Search for the cell housing the specified text and yield its [X, Y] center coordinate. 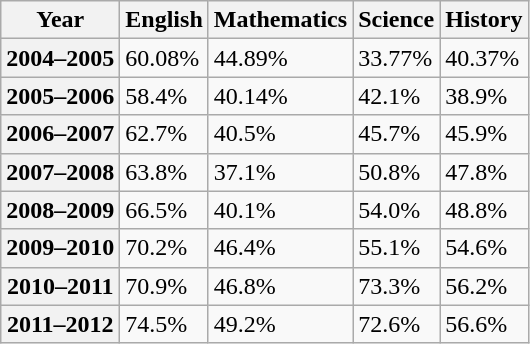
History [484, 20]
60.08% [164, 58]
44.89% [280, 58]
42.1% [396, 96]
33.77% [396, 58]
56.6% [484, 324]
Year [60, 20]
38.9% [484, 96]
47.8% [484, 172]
45.7% [396, 134]
2010–2011 [60, 286]
54.0% [396, 210]
63.8% [164, 172]
49.2% [280, 324]
40.37% [484, 58]
English [164, 20]
55.1% [396, 248]
2005–2006 [60, 96]
Mathematics [280, 20]
40.14% [280, 96]
2011–2012 [60, 324]
2009–2010 [60, 248]
40.1% [280, 210]
46.4% [280, 248]
2004–2005 [60, 58]
45.9% [484, 134]
2006–2007 [60, 134]
37.1% [280, 172]
70.2% [164, 248]
62.7% [164, 134]
70.9% [164, 286]
54.6% [484, 248]
72.6% [396, 324]
50.8% [396, 172]
40.5% [280, 134]
Science [396, 20]
66.5% [164, 210]
74.5% [164, 324]
2007–2008 [60, 172]
46.8% [280, 286]
2008–2009 [60, 210]
56.2% [484, 286]
48.8% [484, 210]
73.3% [396, 286]
58.4% [164, 96]
